Extract the (X, Y) coordinate from the center of the cell holding the provided text.  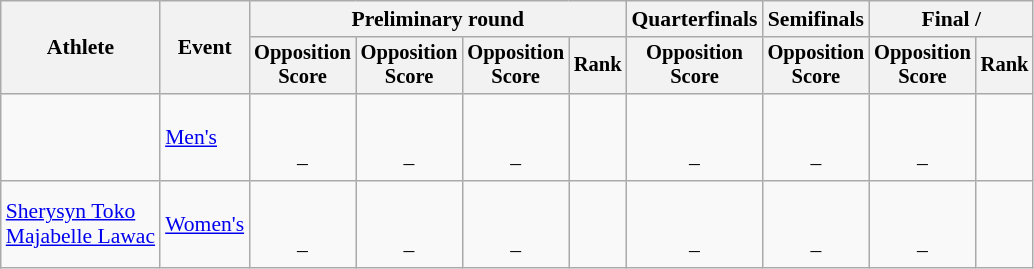
Sherysyn TokoMajabelle Lawac (80, 224)
Final / (951, 19)
Preliminary round (438, 19)
Event (204, 48)
Semifinals (816, 19)
Athlete (80, 48)
Quarterfinals (695, 19)
Men's (204, 138)
Women's (204, 224)
